Detect which cell encompasses the target text, then output its (x, y) center coordinate. 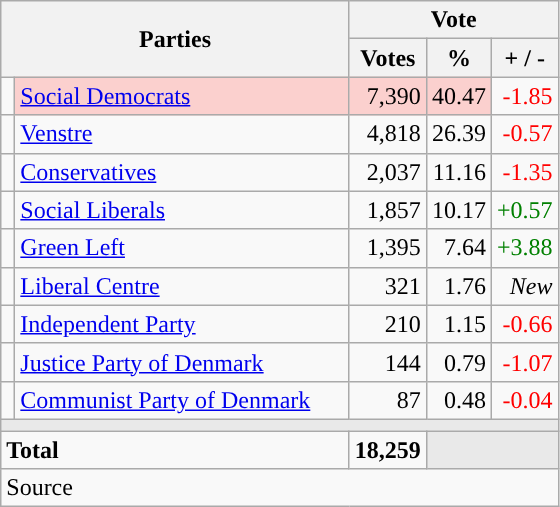
Liberal Centre (182, 286)
1,857 (388, 210)
+3.88 (524, 248)
0.48 (458, 400)
Venstre (182, 134)
-0.57 (524, 134)
2,037 (388, 172)
87 (388, 400)
Social Liberals (182, 210)
-1.35 (524, 172)
144 (388, 362)
0.79 (458, 362)
-0.04 (524, 400)
Votes (388, 58)
% (458, 58)
10.17 (458, 210)
Vote (454, 20)
Green Left (182, 248)
Independent Party (182, 324)
4,818 (388, 134)
1,395 (388, 248)
Total (176, 449)
New (524, 286)
7,390 (388, 96)
+ / - (524, 58)
18,259 (388, 449)
Conservatives (182, 172)
+0.57 (524, 210)
Communist Party of Denmark (182, 400)
Social Democrats (182, 96)
Justice Party of Denmark (182, 362)
Source (280, 488)
-1.85 (524, 96)
26.39 (458, 134)
210 (388, 324)
40.47 (458, 96)
-0.66 (524, 324)
-1.07 (524, 362)
1.15 (458, 324)
321 (388, 286)
1.76 (458, 286)
11.16 (458, 172)
7.64 (458, 248)
Parties (176, 39)
